From the cell containing the given text, extract its center point as [x, y] coordinate. 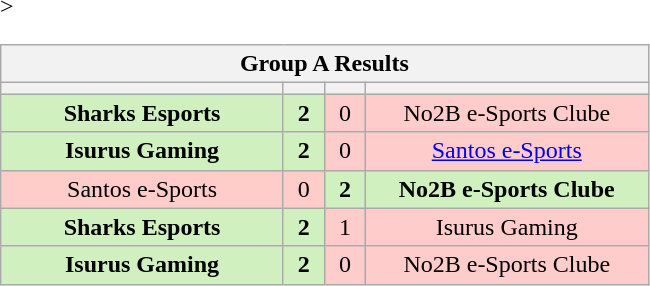
1 [344, 227]
Group A Results [324, 64]
